Return (x, y) of the center of cell containing provided text 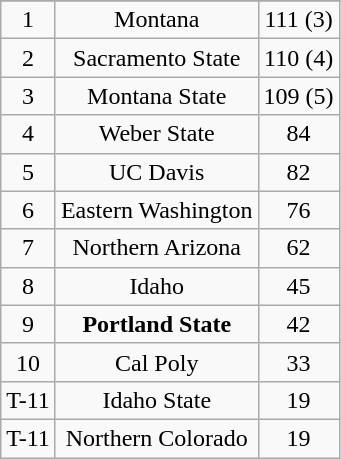
9 (28, 324)
8 (28, 286)
82 (298, 172)
10 (28, 362)
Weber State (156, 134)
7 (28, 248)
45 (298, 286)
109 (5) (298, 96)
Montana State (156, 96)
UC Davis (156, 172)
33 (298, 362)
Portland State (156, 324)
Northern Colorado (156, 438)
42 (298, 324)
Montana (156, 20)
2 (28, 58)
5 (28, 172)
3 (28, 96)
62 (298, 248)
1 (28, 20)
76 (298, 210)
Cal Poly (156, 362)
84 (298, 134)
Eastern Washington (156, 210)
111 (3) (298, 20)
Northern Arizona (156, 248)
Sacramento State (156, 58)
6 (28, 210)
110 (4) (298, 58)
Idaho (156, 286)
4 (28, 134)
Idaho State (156, 400)
